Pinpoint the cell where the given text exists, returning its (X, Y) midpoint coordinate. 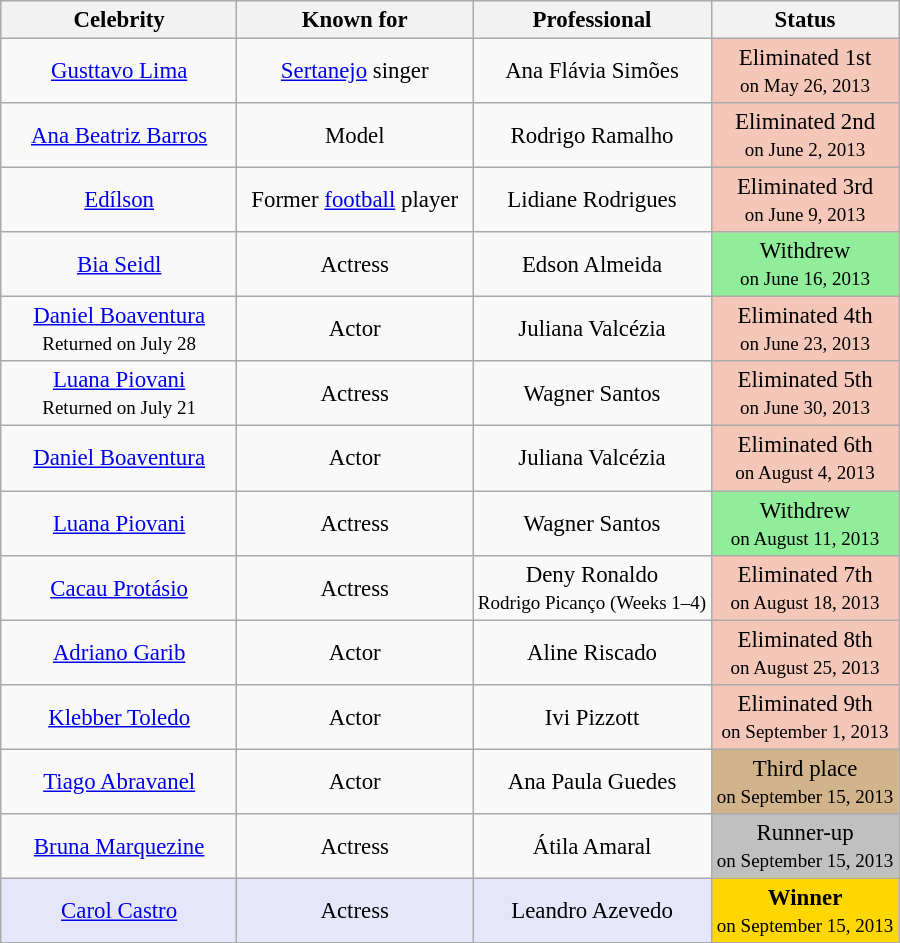
Daniel BoaventuraReturned on July 28 (119, 330)
Cacau Protásio (119, 588)
Luana Piovani (119, 522)
Carol Castro (119, 910)
Daniel Boaventura (119, 458)
Eliminated 8thon August 25, 2013 (804, 652)
Ivi Pizzott (592, 716)
Eliminated 3rdon June 9, 2013 (804, 200)
Aline Riscado (592, 652)
Deny RonaldoRodrigo Picanço (Weeks 1–4) (592, 588)
Withdrewon August 11, 2013 (804, 522)
Model (355, 136)
Winneron September 15, 2013 (804, 910)
Tiago Abravanel (119, 782)
Klebber Toledo (119, 716)
Bia Seidl (119, 264)
Eliminated 2ndon June 2, 2013 (804, 136)
Rodrigo Ramalho (592, 136)
Former football player (355, 200)
Ana Beatriz Barros (119, 136)
Eliminated 4thon June 23, 2013 (804, 330)
Runner-upon September 15, 2013 (804, 846)
Bruna Marquezine (119, 846)
Eliminated 5thon June 30, 2013 (804, 394)
Known for (355, 20)
Átila Amaral (592, 846)
Sertanejo singer (355, 70)
Luana PiovaniReturned on July 21 (119, 394)
Leandro Azevedo (592, 910)
Withdrewon June 16, 2013 (804, 264)
Eliminated 7thon August 18, 2013 (804, 588)
Edson Almeida (592, 264)
Professional (592, 20)
Ana Flávia Simões (592, 70)
Status (804, 20)
Adriano Garib (119, 652)
Lidiane Rodrigues (592, 200)
Celebrity (119, 20)
Third placeon September 15, 2013 (804, 782)
Ana Paula Guedes (592, 782)
Eliminated 1ston May 26, 2013 (804, 70)
Edílson (119, 200)
Gusttavo Lima (119, 70)
Eliminated 9thon September 1, 2013 (804, 716)
Eliminated 6thon August 4, 2013 (804, 458)
